Search for the cell housing the specified text and yield its [X, Y] center coordinate. 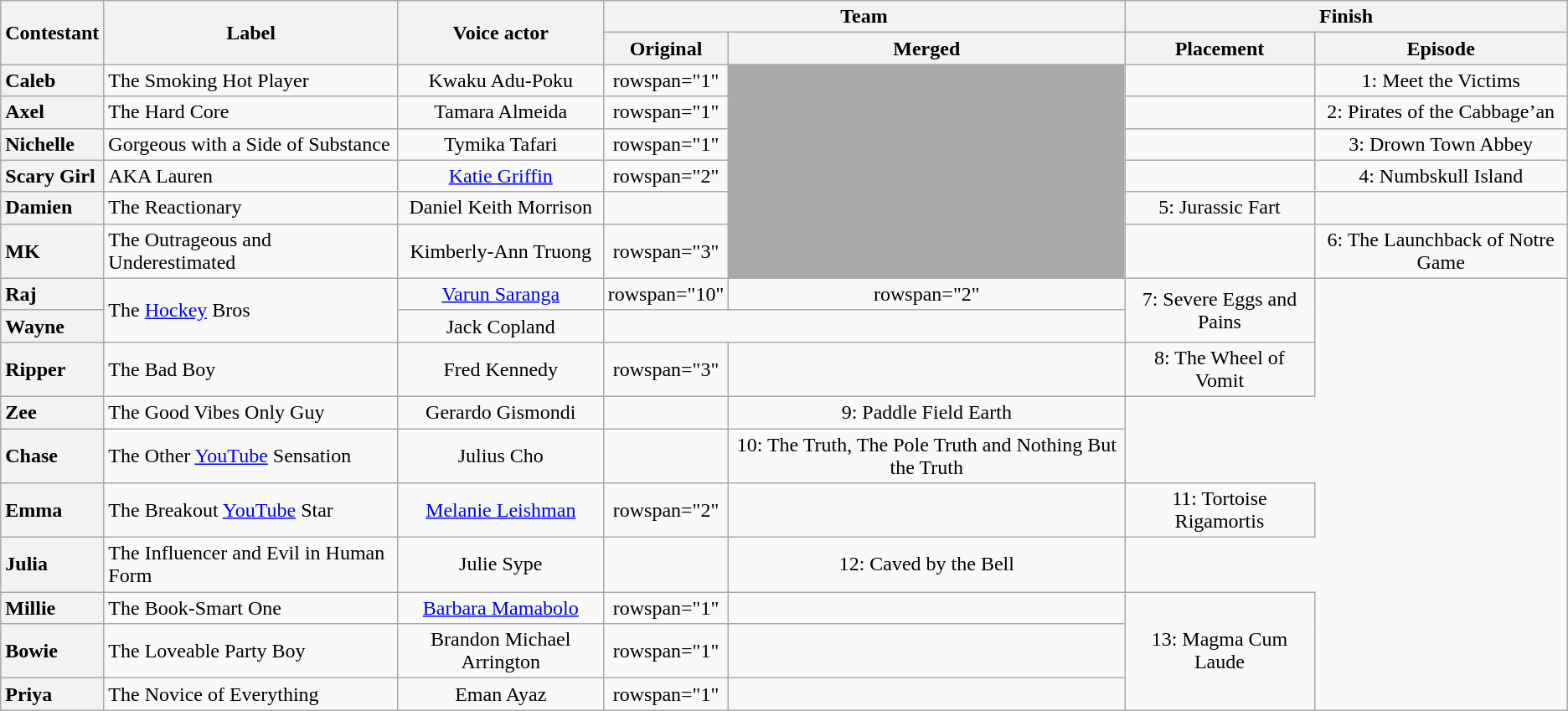
Team [864, 17]
Nichelle [52, 144]
5: Jurassic Fart [1220, 208]
Julie Sype [501, 564]
Raj [52, 294]
Katie Griffin [501, 176]
Episode [1441, 49]
Voice actor [501, 33]
Scary Girl [52, 176]
Varun Saranga [501, 294]
Priya [52, 694]
Millie [52, 608]
The Good Vibes Only Guy [251, 412]
12: Caved by the Bell [926, 564]
Gorgeous with a Side of Substance [251, 144]
Julia [52, 564]
Damien [52, 208]
The Book-Smart One [251, 608]
AKA Lauren [251, 176]
3: Drown Town Abbey [1441, 144]
Tymika Tafari [501, 144]
Label [251, 33]
Tamara Almeida [501, 112]
MK [52, 251]
Merged [926, 49]
The Outrageous and Underestimated [251, 251]
10: The Truth, The Pole Truth and Nothing But the Truth [926, 456]
Fred Kennedy [501, 368]
Julius Cho [501, 456]
Daniel Keith Morrison [501, 208]
1: Meet the Victims [1441, 80]
The Novice of Everything [251, 694]
2: Pirates of the Cabbage’an [1441, 112]
The Other YouTube Sensation [251, 456]
6: The Launchback of Notre Game [1441, 251]
4: Numbskull Island [1441, 176]
9: Paddle Field Earth [926, 412]
Melanie Leishman [501, 511]
Brandon Michael Arrington [501, 652]
Zee [52, 412]
Ripper [52, 368]
The Smoking Hot Player [251, 80]
rowspan="10" [666, 294]
The Hard Core [251, 112]
Eman Ayaz [501, 694]
Kwaku Adu-Poku [501, 80]
Axel [52, 112]
Kimberly-Ann Truong [501, 251]
Gerardo Gismondi [501, 412]
8: The Wheel of Vomit [1220, 368]
The Breakout YouTube Star [251, 511]
Wayne [52, 326]
Placement [1220, 49]
The Bad Boy [251, 368]
Bowie [52, 652]
13: Magma Cum Laude [1220, 652]
The Reactionary [251, 208]
Emma [52, 511]
11: Tortoise Rigamortis [1220, 511]
The Influencer and Evil in Human Form [251, 564]
Chase [52, 456]
Jack Copland [501, 326]
Contestant [52, 33]
7: Severe Eggs and Pains [1220, 310]
Finish [1346, 17]
The Hockey Bros [251, 310]
Original [666, 49]
The Loveable Party Boy [251, 652]
Barbara Mamabolo [501, 608]
Caleb [52, 80]
